Capture the cell that displays the provided text and extract its [X, Y] central coordinate. 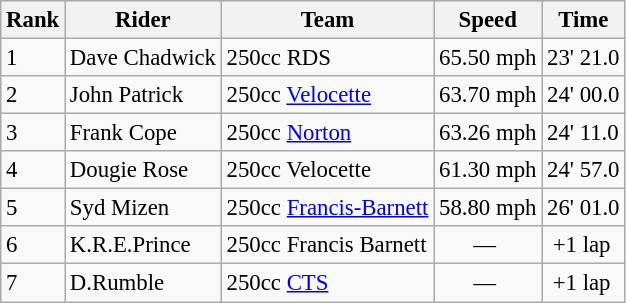
D.Rumble [144, 283]
4 [33, 170]
61.30 mph [488, 170]
63.26 mph [488, 133]
63.70 mph [488, 95]
2 [33, 95]
Time [584, 20]
24' 00.0 [584, 95]
65.50 mph [488, 58]
7 [33, 283]
Frank Cope [144, 133]
Speed [488, 20]
Team [327, 20]
24' 11.0 [584, 133]
K.R.E.Prince [144, 245]
250cc RDS [327, 58]
250cc CTS [327, 283]
1 [33, 58]
Dougie Rose [144, 170]
6 [33, 245]
3 [33, 133]
58.80 mph [488, 208]
Syd Mizen [144, 208]
250cc Francis Barnett [327, 245]
Rank [33, 20]
John Patrick [144, 95]
23' 21.0 [584, 58]
5 [33, 208]
250cc Francis-Barnett [327, 208]
Rider [144, 20]
24' 57.0 [584, 170]
26' 01.0 [584, 208]
250cc Norton [327, 133]
Dave Chadwick [144, 58]
